Locate the cell with the specified text and output its (X, Y) center coordinate. 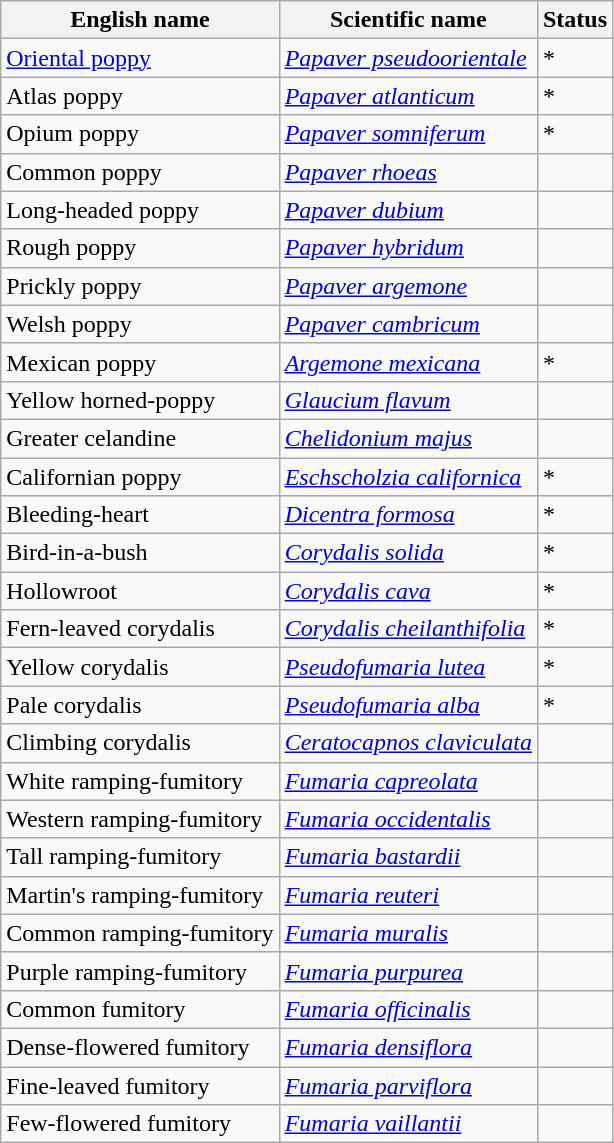
Fern-leaved corydalis (140, 629)
Fumaria reuteri (408, 895)
Papaver dubium (408, 210)
Chelidonium majus (408, 438)
Hollowroot (140, 591)
Fumaria bastardii (408, 857)
Fumaria occidentalis (408, 819)
Bird-in-a-bush (140, 553)
Papaver argemone (408, 286)
Argemone mexicana (408, 362)
Purple ramping-fumitory (140, 971)
Pseudofumaria lutea (408, 667)
Fine-leaved fumitory (140, 1085)
Fumaria vaillantii (408, 1124)
Papaver cambricum (408, 324)
Pseudofumaria alba (408, 705)
Common poppy (140, 172)
Fumaria densiflora (408, 1047)
Atlas poppy (140, 96)
Fumaria purpurea (408, 971)
Fumaria muralis (408, 933)
Californian poppy (140, 477)
Fumaria officinalis (408, 1009)
Glaucium flavum (408, 400)
Greater celandine (140, 438)
Welsh poppy (140, 324)
Corydalis cheilanthifolia (408, 629)
Common fumitory (140, 1009)
Martin's ramping-fumitory (140, 895)
Long-headed poppy (140, 210)
Pale corydalis (140, 705)
Tall ramping-fumitory (140, 857)
Few-flowered fumitory (140, 1124)
Western ramping-fumitory (140, 819)
Fumaria capreolata (408, 781)
Opium poppy (140, 134)
Yellow horned-poppy (140, 400)
Bleeding-heart (140, 515)
Oriental poppy (140, 58)
Papaver hybridum (408, 248)
Dicentra formosa (408, 515)
English name (140, 20)
Fumaria parviflora (408, 1085)
Corydalis cava (408, 591)
Papaver pseudoorientale (408, 58)
Eschscholzia californica (408, 477)
Rough poppy (140, 248)
Papaver somniferum (408, 134)
Dense-flowered fumitory (140, 1047)
Prickly poppy (140, 286)
Corydalis solida (408, 553)
Mexican poppy (140, 362)
Papaver rhoeas (408, 172)
Common ramping-fumitory (140, 933)
Scientific name (408, 20)
Papaver atlanticum (408, 96)
Yellow corydalis (140, 667)
Status (574, 20)
Ceratocapnos claviculata (408, 743)
Climbing corydalis (140, 743)
White ramping-fumitory (140, 781)
